Find where the given text appears and provide that cell's center as (x, y) coordinate. 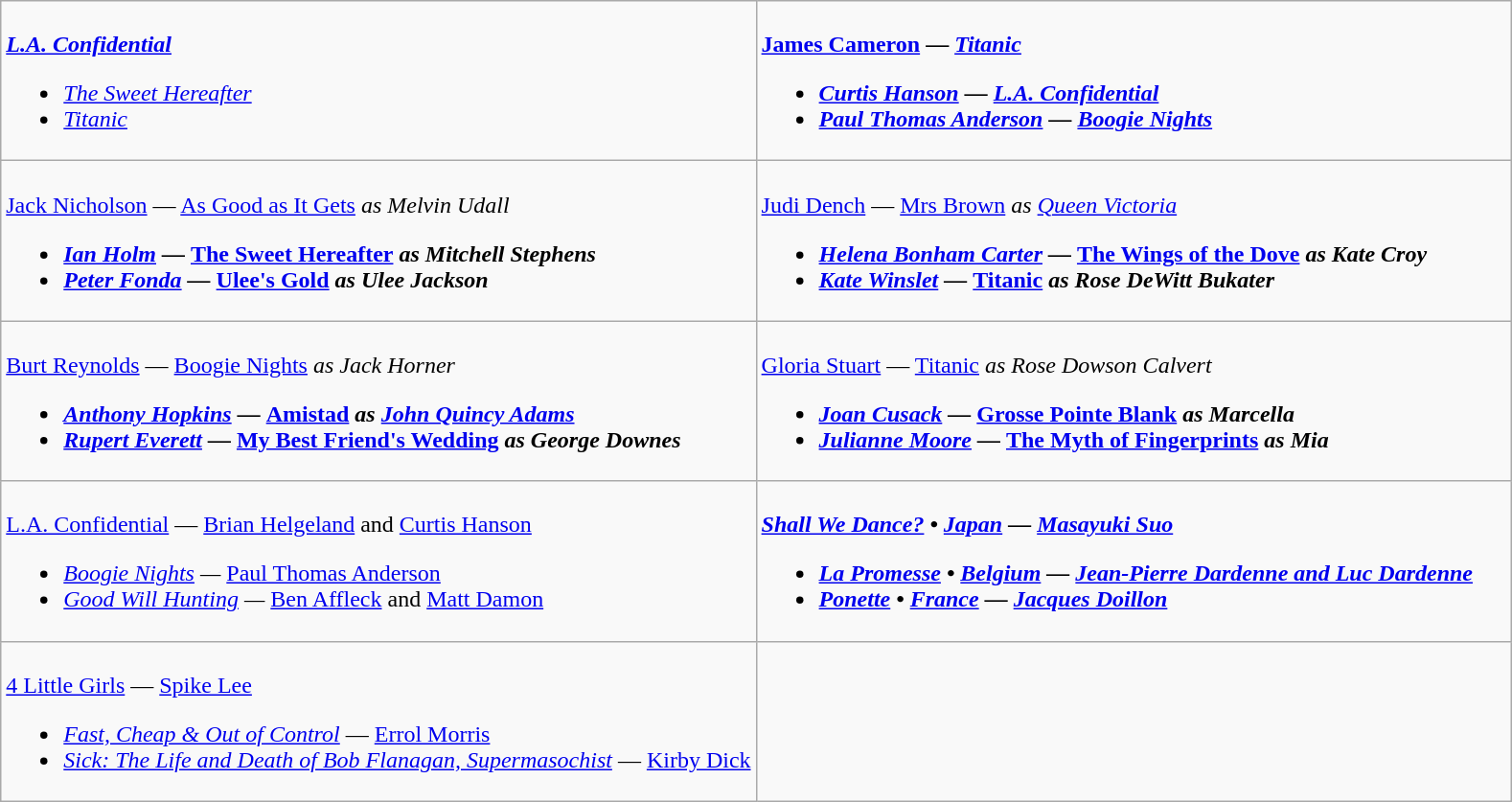
Burt Reynolds — Boogie Nights as Jack HornerAnthony Hopkins — Amistad as John Quincy AdamsRupert Everett — My Best Friend's Wedding as George Downes (378, 401)
L.A. ConfidentialThe Sweet HereafterTitanic (378, 80)
4 Little Girls — Spike LeeFast, Cheap & Out of Control — Errol MorrisSick: The Life and Death of Bob Flanagan, Supermasochist — Kirby Dick (378, 721)
Judi Dench — Mrs Brown as Queen VictoriaHelena Bonham Carter — The Wings of the Dove as Kate CroyKate Winslet — Titanic as Rose DeWitt Bukater (1134, 241)
James Cameron — TitanicCurtis Hanson — L.A. ConfidentialPaul Thomas Anderson — Boogie Nights (1134, 80)
Shall We Dance? • Japan — Masayuki SuoLa Promesse • Belgium — Jean-Pierre Dardenne and Luc DardennePonette • France — Jacques Doillon (1134, 561)
L.A. Confidential — Brian Helgeland and Curtis HansonBoogie Nights — Paul Thomas AndersonGood Will Hunting — Ben Affleck and Matt Damon (378, 561)
Gloria Stuart — Titanic as Rose Dowson CalvertJoan Cusack — Grosse Pointe Blank as MarcellaJulianne Moore — The Myth of Fingerprints as Mia (1134, 401)
Jack Nicholson — As Good as It Gets as Melvin UdallIan Holm — The Sweet Hereafter as Mitchell StephensPeter Fonda — Ulee's Gold as Ulee Jackson (378, 241)
